Identify which cell holds the provided text, then report its [X, Y] central coordinate. 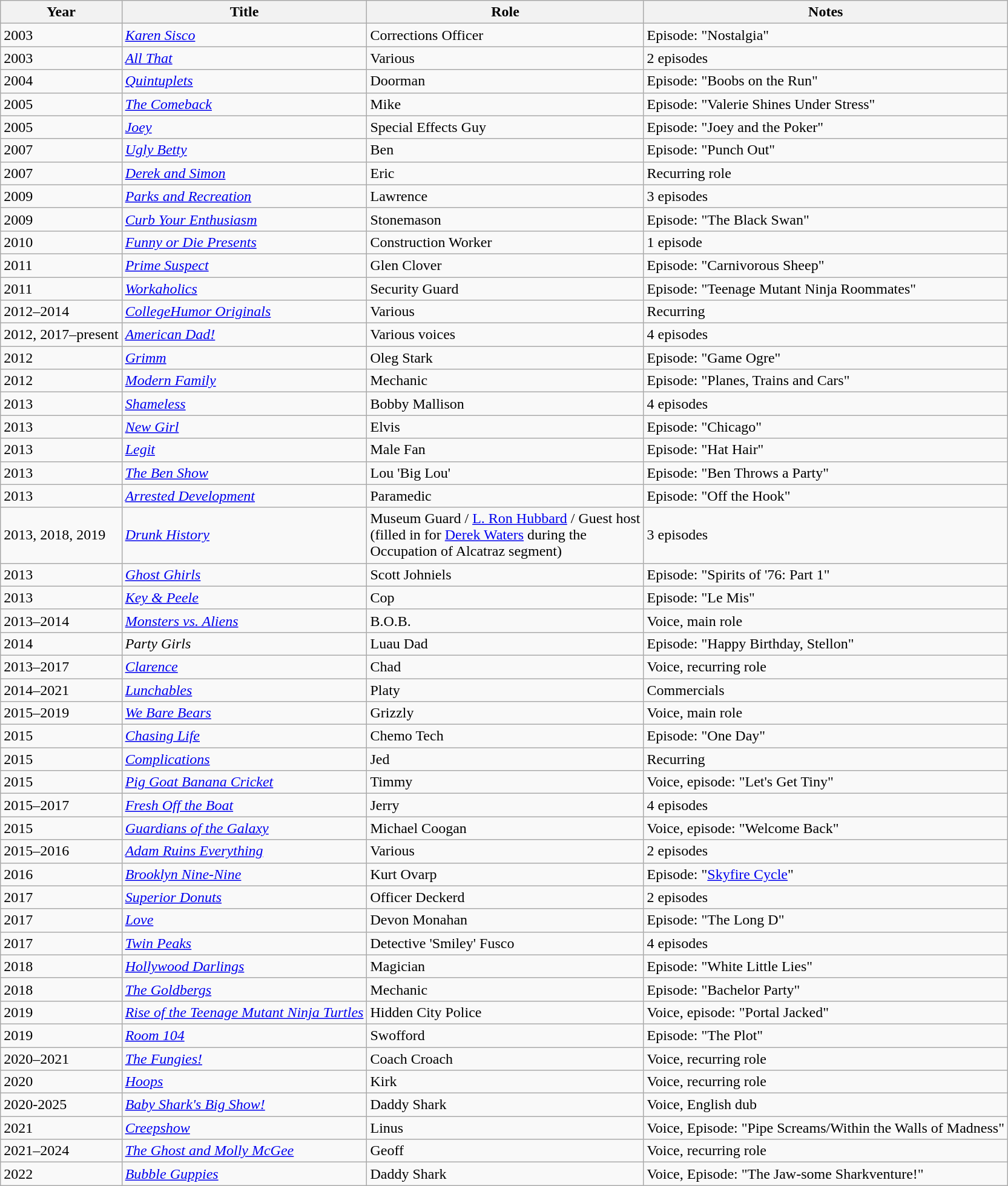
The Fungies! [245, 1059]
Platy [505, 690]
Voice, English dub [826, 1105]
Clarence [245, 667]
Cop [505, 598]
2015–2016 [61, 851]
Episode: "Teenage Mutant Ninja Roommates" [826, 289]
Glen Clover [505, 265]
2020-2025 [61, 1105]
Role [505, 12]
Voice, Episode: "The Jaw-some Sharkventure!" [826, 1174]
2021–2024 [61, 1151]
Episode: "White Little Lies" [826, 966]
Drunk History [245, 535]
Episode: "Le Mis" [826, 598]
CollegeHumor Originals [245, 312]
Mike [505, 104]
Michael Coogan [505, 828]
Funny or Die Presents [245, 242]
Twin Peaks [245, 943]
Legit [245, 450]
Episode: "Happy Birthday, Stellon" [826, 644]
Rise of the Teenage Mutant Ninja Turtles [245, 1012]
Curb Your Enthusiasm [245, 219]
Episode: "Ben Throws a Party" [826, 473]
Notes [826, 12]
Elvis [505, 427]
Episode: "The Plot" [826, 1035]
Luau Dad [505, 644]
Ghost Ghirls [245, 575]
American Dad! [245, 335]
Voice, episode: "Let's Get Tiny" [826, 782]
Officer Deckerd [505, 897]
2010 [61, 242]
Corrections Officer [505, 35]
Ugly Betty [245, 150]
Doorman [505, 81]
Jed [505, 759]
Episode: "Boobs on the Run" [826, 81]
Quintuplets [245, 81]
Brooklyn Nine-Nine [245, 874]
2021 [61, 1128]
Party Girls [245, 644]
Title [245, 12]
2012–2014 [61, 312]
Episode: "Carnivorous Sheep" [826, 265]
Lou 'Big Lou' [505, 473]
Complications [245, 759]
The Comeback [245, 104]
Special Effects Guy [505, 127]
Geoff [505, 1151]
The Goldbergs [245, 989]
Key & Peele [245, 598]
2004 [61, 81]
Parks and Recreation [245, 196]
Oleg Stark [505, 358]
2013–2014 [61, 621]
Grimm [245, 358]
Pig Goat Banana Cricket [245, 782]
Stonemason [505, 219]
Episode: "Nostalgia" [826, 35]
Guardians of the Galaxy [245, 828]
2020–2021 [61, 1059]
The Ghost and Molly McGee [245, 1151]
Karen Sisco [245, 35]
Episode: "Game Ogre" [826, 358]
Episode: "One Day" [826, 736]
Timmy [505, 782]
2014–2021 [61, 690]
2015–2019 [61, 713]
Episode: "The Black Swan" [826, 219]
Love [245, 920]
Episode: "Spirits of '76: Part 1" [826, 575]
Lunchables [245, 690]
2013–2017 [61, 667]
New Girl [245, 427]
B.O.B. [505, 621]
Chad [505, 667]
Bubble Guppies [245, 1174]
Room 104 [245, 1035]
2016 [61, 874]
Fresh Off the Boat [245, 805]
Ben [505, 150]
Paramedic [505, 496]
Construction Worker [505, 242]
Lawrence [505, 196]
Episode: "The Long D" [826, 920]
Hoops [245, 1082]
Modern Family [245, 381]
Episode: "Joey and the Poker" [826, 127]
The Ben Show [245, 473]
Scott Johniels [505, 575]
Kirk [505, 1082]
Bobby Mallison [505, 404]
Workaholics [245, 289]
Joey [245, 127]
Episode: "Skyfire Cycle" [826, 874]
Chemo Tech [505, 736]
1 episode [826, 242]
Security Guard [505, 289]
2013, 2018, 2019 [61, 535]
Voice, episode: "Welcome Back" [826, 828]
2012, 2017–present [61, 335]
Recurring role [826, 173]
Arrested Development [245, 496]
Swofford [505, 1035]
Various voices [505, 335]
Baby Shark's Big Show! [245, 1105]
Episode: "Bachelor Party" [826, 989]
Hidden City Police [505, 1012]
Episode: "Off the Hook" [826, 496]
Creepshow [245, 1128]
Linus [505, 1128]
2022 [61, 1174]
Voice, episode: "Portal Jacked" [826, 1012]
Commercials [826, 690]
Episode: "Hat Hair" [826, 450]
Superior Donuts [245, 897]
2020 [61, 1082]
Museum Guard / L. Ron Hubbard / Guest host(filled in for Derek Waters during theOccupation of Alcatraz segment) [505, 535]
Derek and Simon [245, 173]
Monsters vs. Aliens [245, 621]
Hollywood Darlings [245, 966]
Episode: "Planes, Trains and Cars" [826, 381]
Prime Suspect [245, 265]
Adam Ruins Everything [245, 851]
Year [61, 12]
Jerry [505, 805]
Coach Croach [505, 1059]
All That [245, 58]
Episode: "Punch Out" [826, 150]
Grizzly [505, 713]
Shameless [245, 404]
2015–2017 [61, 805]
We Bare Bears [245, 713]
Detective 'Smiley' Fusco [505, 943]
Male Fan [505, 450]
Chasing Life [245, 736]
Eric [505, 173]
Kurt Ovarp [505, 874]
2014 [61, 644]
Episode: "Valerie Shines Under Stress" [826, 104]
Voice, Episode: "Pipe Screams/Within the Walls of Madness" [826, 1128]
Magician [505, 966]
Episode: "Chicago" [826, 427]
Devon Monahan [505, 920]
